Capture the cell that displays the provided text and extract its [x, y] central coordinate. 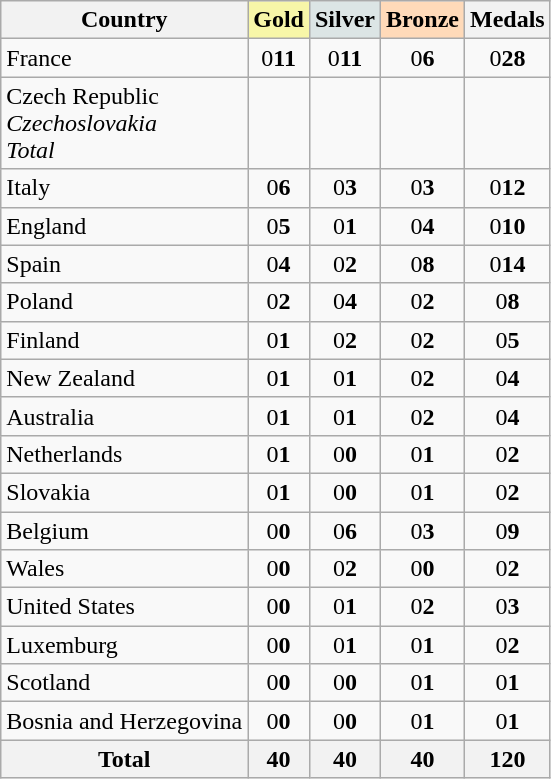
010 [508, 226]
09 [508, 531]
Belgium [124, 531]
Wales [124, 569]
Australia [124, 416]
United States [124, 607]
Silver [344, 20]
France [124, 58]
028 [508, 58]
Czech Republic CzechoslovakiaTotal [124, 123]
Country [124, 20]
014 [508, 264]
Bosnia and Herzegovina [124, 721]
Spain [124, 264]
Poland [124, 302]
120 [508, 759]
Luxemburg [124, 645]
Total [124, 759]
New Zealand [124, 378]
England [124, 226]
012 [508, 188]
Netherlands [124, 454]
Finland [124, 340]
Scotland [124, 683]
Medals [508, 20]
Italy [124, 188]
Bronze [423, 20]
Slovakia [124, 492]
Gold [279, 20]
